Identify which cell holds the provided text, then report its [X, Y] central coordinate. 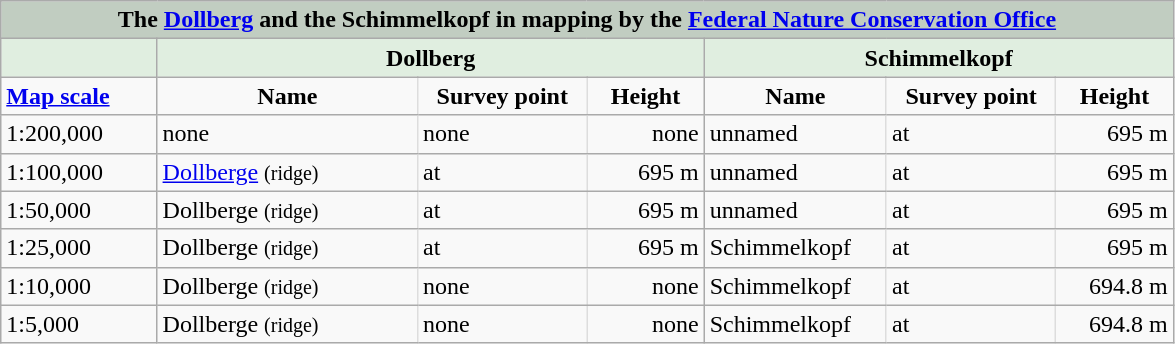
1:100,000 [79, 172]
1:10,000 [79, 286]
1:5,000 [79, 324]
1:50,000 [79, 210]
The Dollberg and the Schimmelkopf in mapping by the Federal Nature Conservation Office [587, 20]
Map scale [79, 96]
Dollberg [430, 58]
1:200,000 [79, 134]
1:25,000 [79, 248]
